Output the (x, y) coordinate of the center of the cell containing the given text.  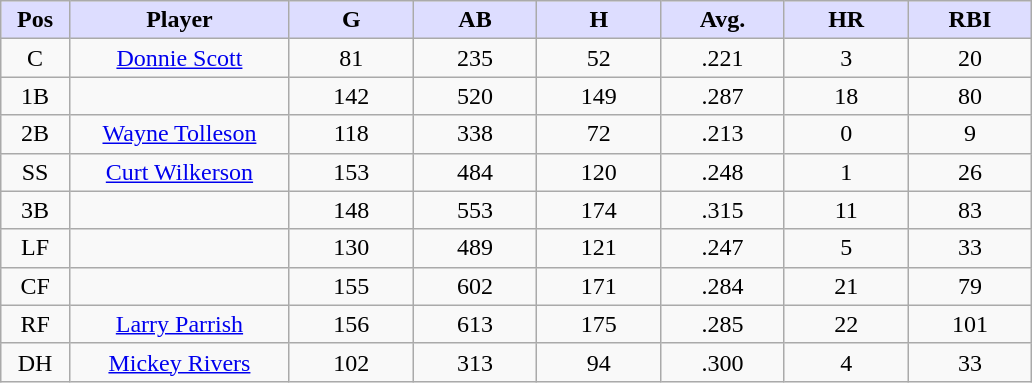
22 (846, 324)
520 (475, 96)
130 (351, 248)
121 (599, 248)
153 (351, 172)
80 (970, 96)
72 (599, 134)
21 (846, 286)
1B (36, 96)
149 (599, 96)
.247 (723, 248)
155 (351, 286)
Mickey Rivers (179, 362)
HR (846, 20)
H (599, 20)
.300 (723, 362)
Player (179, 20)
Avg. (723, 20)
156 (351, 324)
313 (475, 362)
.315 (723, 210)
338 (475, 134)
94 (599, 362)
101 (970, 324)
118 (351, 134)
C (36, 58)
18 (846, 96)
RF (36, 324)
.248 (723, 172)
174 (599, 210)
AB (475, 20)
Wayne Tolleson (179, 134)
9 (970, 134)
.213 (723, 134)
3B (36, 210)
79 (970, 286)
.285 (723, 324)
484 (475, 172)
1 (846, 172)
0 (846, 134)
DH (36, 362)
CF (36, 286)
613 (475, 324)
5 (846, 248)
102 (351, 362)
Donnie Scott (179, 58)
2B (36, 134)
11 (846, 210)
489 (475, 248)
142 (351, 96)
SS (36, 172)
Larry Parrish (179, 324)
3 (846, 58)
.221 (723, 58)
.287 (723, 96)
.284 (723, 286)
235 (475, 58)
20 (970, 58)
175 (599, 324)
LF (36, 248)
Pos (36, 20)
G (351, 20)
26 (970, 172)
553 (475, 210)
148 (351, 210)
Curt Wilkerson (179, 172)
602 (475, 286)
52 (599, 58)
RBI (970, 20)
120 (599, 172)
81 (351, 58)
4 (846, 362)
83 (970, 210)
171 (599, 286)
